Search for the cell housing the specified text and yield its [x, y] center coordinate. 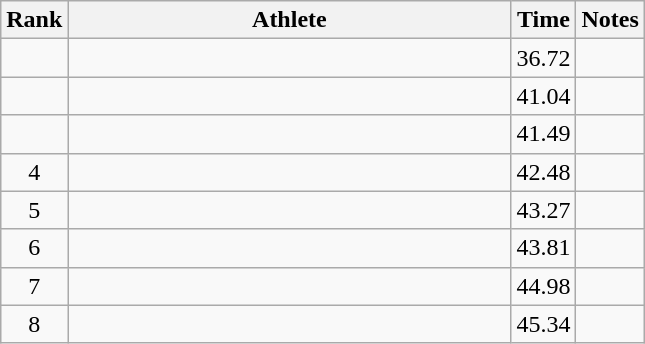
6 [34, 248]
44.98 [544, 286]
36.72 [544, 58]
Rank [34, 20]
43.27 [544, 210]
7 [34, 286]
41.04 [544, 96]
41.49 [544, 134]
8 [34, 324]
43.81 [544, 248]
42.48 [544, 172]
45.34 [544, 324]
Notes [610, 20]
Athlete [290, 20]
4 [34, 172]
5 [34, 210]
Time [544, 20]
